Provide the (x, y) coordinate of the cell's center where the given text is located.  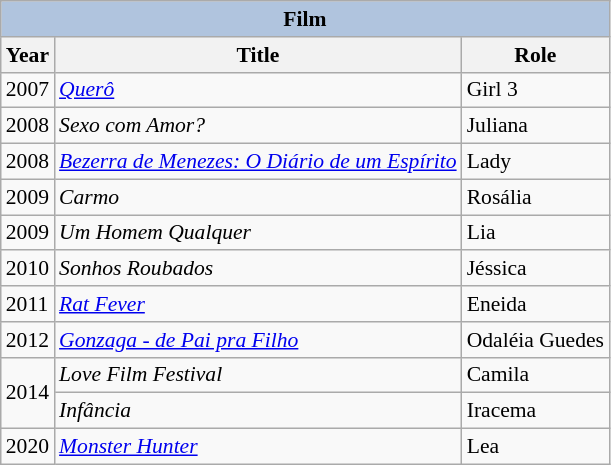
Monster Hunter (258, 447)
Odaléia Guedes (536, 340)
Year (28, 55)
2010 (28, 269)
2012 (28, 340)
Bezerra de Menezes: O Diário de um Espírito (258, 162)
Rosália (536, 197)
Juliana (536, 126)
Carmo (258, 197)
Gonzaga - de Pai pra Filho (258, 340)
Sonhos Roubados (258, 269)
Lady (536, 162)
Love Film Festival (258, 375)
Jéssica (536, 269)
2011 (28, 304)
Infância (258, 411)
Lia (536, 233)
2007 (28, 90)
2014 (28, 392)
2020 (28, 447)
Eneida (536, 304)
Iracema (536, 411)
Camila (536, 375)
Sexo com Amor? (258, 126)
Lea (536, 447)
Querô (258, 90)
Girl 3 (536, 90)
Um Homem Qualquer (258, 233)
Rat Fever (258, 304)
Role (536, 55)
Film (305, 19)
Title (258, 55)
